Search for the cell housing the specified text and yield its [X, Y] center coordinate. 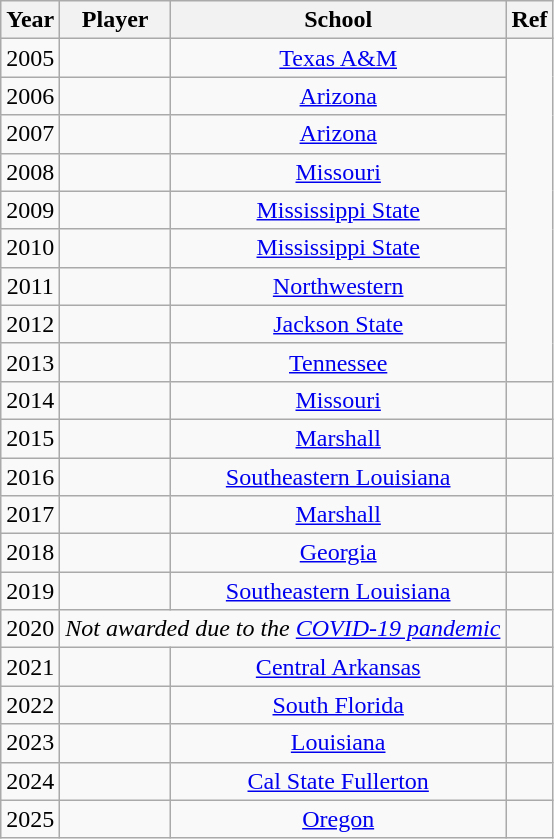
School [338, 20]
2010 [30, 248]
Oregon [338, 819]
Year [30, 20]
2006 [30, 96]
Ref [530, 20]
2013 [30, 362]
2015 [30, 438]
2008 [30, 172]
Georgia [338, 553]
Player [116, 20]
Texas A&M [338, 58]
Northwestern [338, 286]
Not awarded due to the COVID-19 pandemic [283, 629]
2011 [30, 286]
2017 [30, 515]
2016 [30, 477]
2012 [30, 324]
2009 [30, 210]
2022 [30, 705]
2019 [30, 591]
Central Arkansas [338, 667]
2025 [30, 819]
South Florida [338, 705]
2023 [30, 743]
2020 [30, 629]
Cal State Fullerton [338, 781]
2021 [30, 667]
2024 [30, 781]
Louisiana [338, 743]
2005 [30, 58]
2007 [30, 134]
Tennessee [338, 362]
Jackson State [338, 324]
2014 [30, 400]
2018 [30, 553]
